Return the (X, Y) coordinate for the center point of the cell that contains the specified text.  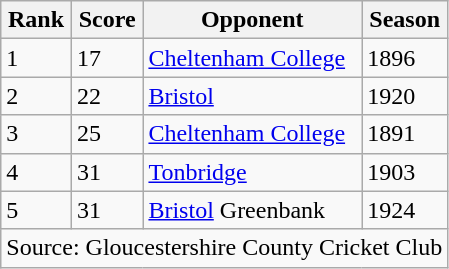
Season (405, 20)
22 (107, 96)
1924 (405, 210)
Bristol (252, 96)
1896 (405, 58)
Rank (36, 20)
17 (107, 58)
5 (36, 210)
Tonbridge (252, 172)
Source: Gloucestershire County Cricket Club (224, 248)
1920 (405, 96)
1903 (405, 172)
4 (36, 172)
2 (36, 96)
1 (36, 58)
Opponent (252, 20)
3 (36, 134)
Score (107, 20)
25 (107, 134)
1891 (405, 134)
Bristol Greenbank (252, 210)
